Capture the cell that displays the provided text and extract its [X, Y] central coordinate. 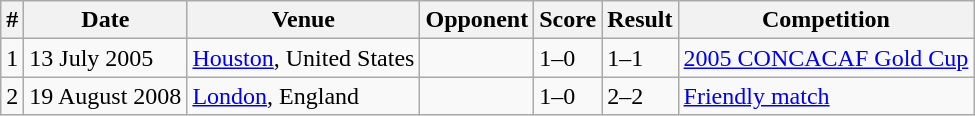
London, England [304, 96]
19 August 2008 [106, 96]
13 July 2005 [106, 58]
1 [12, 58]
1–1 [640, 58]
2 [12, 96]
Score [568, 20]
Venue [304, 20]
Opponent [477, 20]
Result [640, 20]
2005 CONCACAF Gold Cup [826, 58]
# [12, 20]
Friendly match [826, 96]
Houston, United States [304, 58]
Competition [826, 20]
Date [106, 20]
2–2 [640, 96]
